Determine the (x, y) coordinate at the center of the cell enclosing the given text.  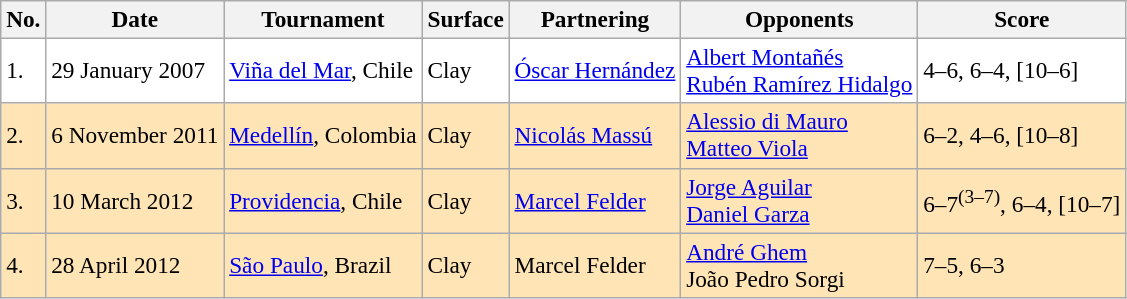
Surface (466, 19)
Nicolás Massú (595, 136)
2. (24, 136)
10 March 2012 (135, 200)
4. (24, 264)
No. (24, 19)
Albert Montañés Rubén Ramírez Hidalgo (800, 70)
Tournament (323, 19)
29 January 2007 (135, 70)
6 November 2011 (135, 136)
Score (1022, 19)
Medellín, Colombia (323, 136)
Alessio di Mauro Matteo Viola (800, 136)
São Paulo, Brazil (323, 264)
Partnering (595, 19)
7–5, 6–3 (1022, 264)
Óscar Hernández (595, 70)
3. (24, 200)
Viña del Mar, Chile (323, 70)
4–6, 6–4, [10–6] (1022, 70)
Opponents (800, 19)
6–7(3–7), 6–4, [10–7] (1022, 200)
6–2, 4–6, [10–8] (1022, 136)
Providencia, Chile (323, 200)
1. (24, 70)
Date (135, 19)
28 April 2012 (135, 264)
André Ghem João Pedro Sorgi (800, 264)
Jorge Aguilar Daniel Garza (800, 200)
